Pinpoint the cell where the given text exists, returning its [x, y] midpoint coordinate. 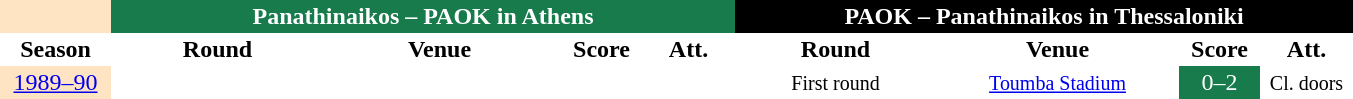
Season [56, 50]
First round [836, 82]
PAOK – Panathinaikos in Thessaloniki [1044, 16]
Toumba Stadium [1058, 82]
1989–90 [56, 82]
0–2 [1220, 82]
Panathinaikos – PAOK in Athens [423, 16]
Cl. doors [1306, 82]
